Determine the (x, y) coordinate at the center of the cell enclosing the given text.  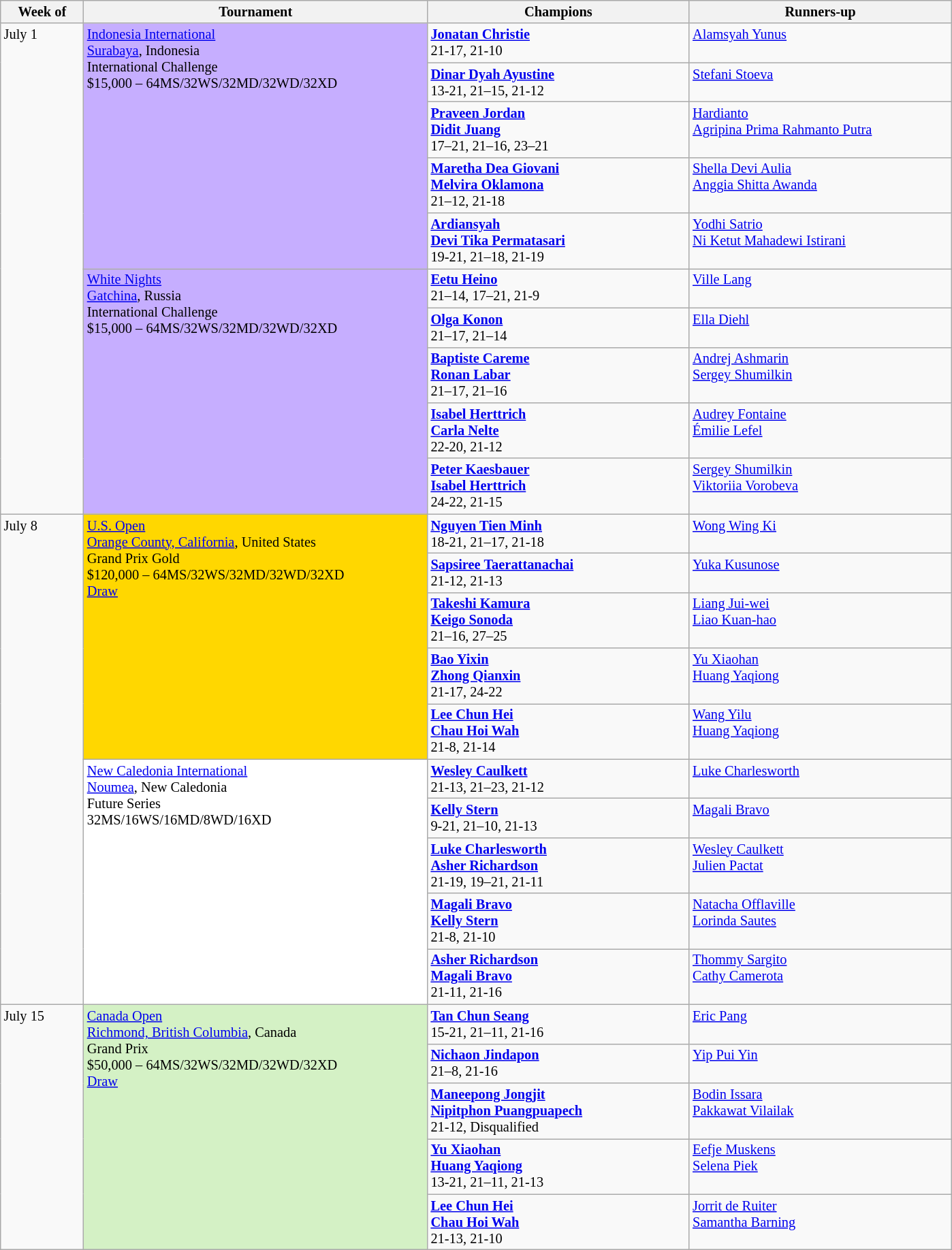
White NightsGatchina, RussiaInternational Challenge$15,000 – 64MS/32WS/32MD/32WD/32XD (256, 391)
Eric Pang (820, 1024)
Indonesia InternationalSurabaya, IndonesiaInternational Challenge$15,000 – 64MS/32WS/32MD/32WD/32XD (256, 146)
Nichaon Jindapon21–8, 21-16 (558, 1063)
Tournament (256, 12)
U.S. Open Orange County, California, United StatesGrand Prix Gold$120,000 – 64MS/32WS/32MD/32WD/32XDDraw (256, 637)
July 8 (42, 760)
Olga Konon21–17, 21–14 (558, 327)
Jonatan Christie21-17, 21-10 (558, 43)
July 15 (42, 1127)
Thommy Sargito Cathy Camerota (820, 976)
Runners-up (820, 12)
Luke Charlesworth (820, 779)
Isabel Herttrich Carla Nelte22-20, 21-12 (558, 430)
Wesley Caulkett Julien Pactat (820, 865)
Andrej Ashmarin Sergey Shumilkin (820, 375)
Wong Wing Ki (820, 534)
Ville Lang (820, 288)
Sergey Shumilkin Viktoriia Vorobeva (820, 486)
Lee Chun Hei Chau Hoi Wah21-13, 21-10 (558, 1222)
Shella Devi Aulia Anggia Shitta Awanda (820, 185)
Magali Bravo (820, 818)
Stefani Stoeva (820, 82)
Audrey Fontaine Émilie Lefel (820, 430)
Wang Yilu Huang Yaqiong (820, 731)
Praveen Jordan Didit Juang17–21, 21–16, 23–21 (558, 129)
Alamsyah Yunus (820, 43)
Peter Kaesbauer Isabel Herttrich24-22, 21-15 (558, 486)
Tan Chun Seang15-21, 21–11, 21-16 (558, 1024)
Week of (42, 12)
Jorrit de Ruiter Samantha Barning (820, 1222)
Dinar Dyah Ayustine13-21, 21–15, 21-12 (558, 82)
Baptiste Careme Ronan Labar21–17, 21–16 (558, 375)
Ella Diehl (820, 327)
Bodin Issara Pakkawat Vilailak (820, 1110)
Hardianto Agripina Prima Rahmanto Putra (820, 129)
Maneepong Jongjit Nipitphon Puangpuapech21-12, Disqualified (558, 1110)
Sapsiree Taerattanachai21-12, 21-13 (558, 573)
Natacha Offlaville Lorinda Sautes (820, 921)
Maretha Dea Giovani Melvira Oklamona21–12, 21-18 (558, 185)
New Caledonia InternationalNoumea, New CaledoniaFuture Series32MS/16WS/16MD/8WD/16XD (256, 882)
Eefje Muskens Selena Piek (820, 1166)
Champions (558, 12)
July 1 (42, 268)
Yip Pui Yin (820, 1063)
Luke Charlesworth Asher Richardson21-19, 19–21, 21-11 (558, 865)
Yuka Kusunose (820, 573)
Takeshi Kamura Keigo Sonoda21–16, 27–25 (558, 620)
Kelly Stern9-21, 21–10, 21-13 (558, 818)
Yodhi Satrio Ni Ketut Mahadewi Istirani (820, 241)
Ardiansyah Devi Tika Permatasari19-21, 21–18, 21-19 (558, 241)
Yu Xiaohan Huang Yaqiong (820, 676)
Wesley Caulkett21-13, 21–23, 21-12 (558, 779)
Lee Chun Hei Chau Hoi Wah21-8, 21-14 (558, 731)
Canada OpenRichmond, British Columbia, CanadaGrand Prix$50,000 – 64MS/32WS/32MD/32WD/32XDDraw (256, 1127)
Asher Richardson Magali Bravo21-11, 21-16 (558, 976)
Liang Jui-wei Liao Kuan-hao (820, 620)
Eetu Heino21–14, 17–21, 21-9 (558, 288)
Yu Xiaohan Huang Yaqiong13-21, 21–11, 21-13 (558, 1166)
Nguyen Tien Minh18-21, 21–17, 21-18 (558, 534)
Bao Yixin Zhong Qianxin21-17, 24-22 (558, 676)
Magali Bravo Kelly Stern21-8, 21-10 (558, 921)
